Capture the cell that displays the provided text and extract its (x, y) central coordinate. 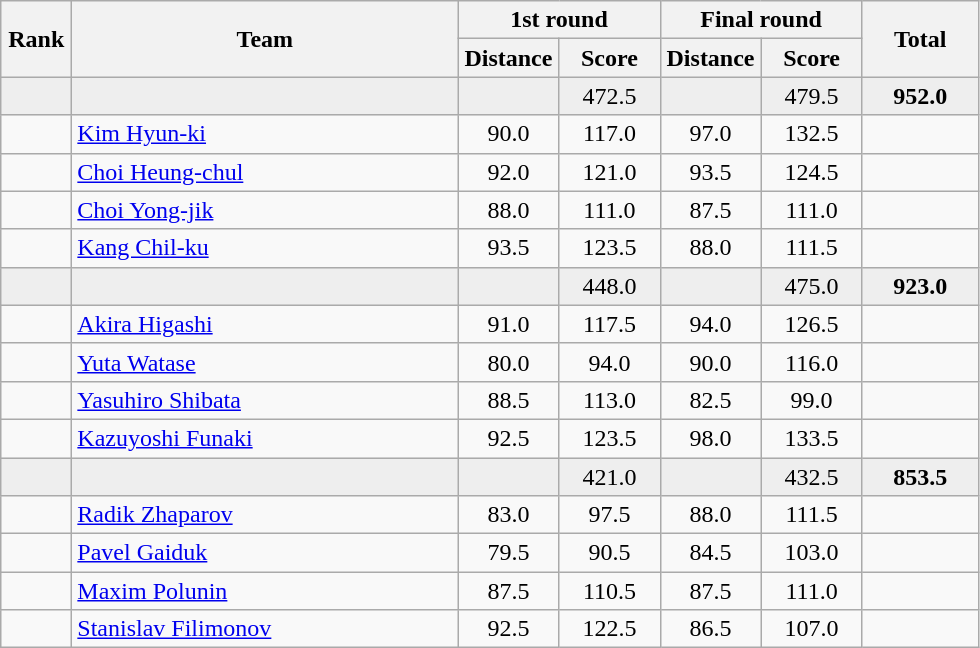
92.0 (508, 172)
Akira Higashi (265, 324)
91.0 (508, 324)
853.5 (920, 477)
79.5 (508, 553)
90.5 (610, 553)
126.5 (812, 324)
117.0 (610, 134)
Final round (761, 20)
Yasuhiro Shibata (265, 400)
97.5 (610, 515)
Team (265, 39)
Kim Hyun-ki (265, 134)
475.0 (812, 286)
86.5 (710, 629)
83.0 (508, 515)
448.0 (610, 286)
133.5 (812, 438)
Radik Zhaparov (265, 515)
Rank (36, 39)
132.5 (812, 134)
110.5 (610, 591)
121.0 (610, 172)
124.5 (812, 172)
103.0 (812, 553)
82.5 (710, 400)
Pavel Gaiduk (265, 553)
Stanislav Filimonov (265, 629)
479.5 (812, 96)
952.0 (920, 96)
88.5 (508, 400)
97.0 (710, 134)
84.5 (710, 553)
80.0 (508, 362)
Kazuyoshi Funaki (265, 438)
Choi Yong-jik (265, 210)
Yuta Watase (265, 362)
116.0 (812, 362)
421.0 (610, 477)
113.0 (610, 400)
122.5 (610, 629)
98.0 (710, 438)
Kang Chil-ku (265, 248)
923.0 (920, 286)
99.0 (812, 400)
Choi Heung-chul (265, 172)
117.5 (610, 324)
Total (920, 39)
Maxim Polunin (265, 591)
472.5 (610, 96)
107.0 (812, 629)
1st round (559, 20)
432.5 (812, 477)
